Extract the [x, y] coordinate from the center of the cell holding the provided text.  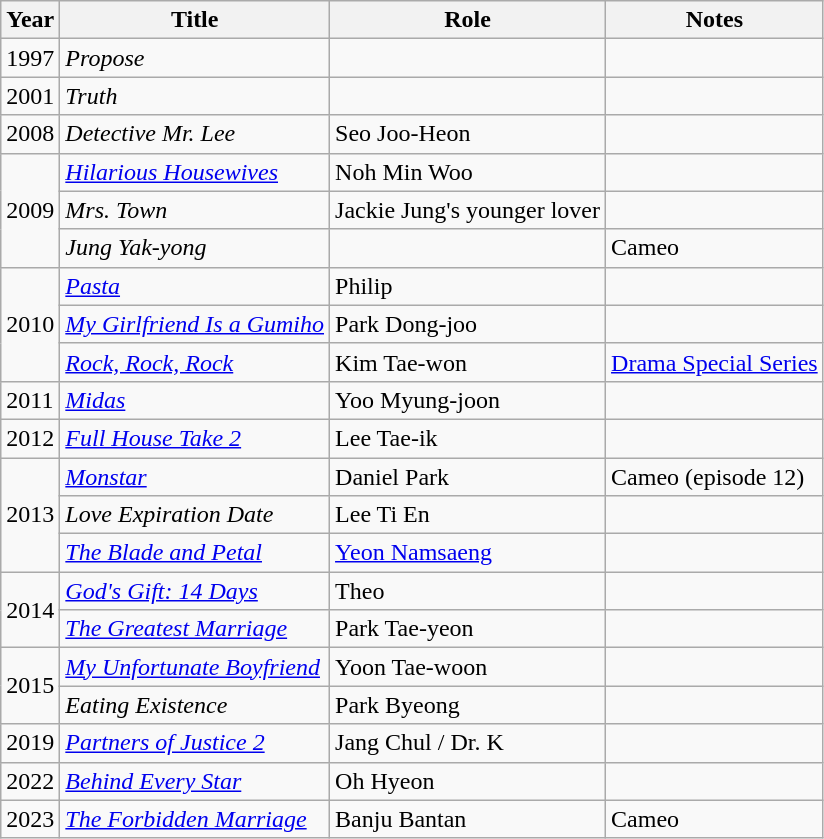
My Girlfriend Is a Gumiho [195, 324]
Banju Bantan [468, 819]
Behind Every Star [195, 781]
Oh Hyeon [468, 781]
The Greatest Marriage [195, 629]
Cameo (episode 12) [715, 477]
Jung Yak-yong [195, 248]
Drama Special Series [715, 362]
Propose [195, 58]
Role [468, 20]
2014 [30, 610]
Theo [468, 591]
2013 [30, 515]
Midas [195, 400]
2008 [30, 134]
Monstar [195, 477]
2015 [30, 686]
The Blade and Petal [195, 553]
Park Dong-joo [468, 324]
2011 [30, 400]
Hilarious Housewives [195, 172]
2023 [30, 819]
Lee Ti En [468, 515]
2009 [30, 210]
Yoo Myung-joon [468, 400]
My Unfortunate Boyfriend [195, 667]
Notes [715, 20]
Philip [468, 286]
2001 [30, 96]
Park Byeong [468, 705]
The Forbidden Marriage [195, 819]
Noh Min Woo [468, 172]
Jackie Jung's younger lover [468, 210]
Detective Mr. Lee [195, 134]
Kim Tae-won [468, 362]
Year [30, 20]
Eating Existence [195, 705]
Yoon Tae-woon [468, 667]
Title [195, 20]
Rock, Rock, Rock [195, 362]
Yeon Namsaeng [468, 553]
God's Gift: 14 Days [195, 591]
Partners of Justice 2 [195, 743]
2022 [30, 781]
1997 [30, 58]
Jang Chul / Dr. K [468, 743]
2019 [30, 743]
Pasta [195, 286]
Seo Joo-Heon [468, 134]
Full House Take 2 [195, 438]
2010 [30, 324]
Mrs. Town [195, 210]
Truth [195, 96]
Love Expiration Date [195, 515]
2012 [30, 438]
Lee Tae-ik [468, 438]
Park Tae-yeon [468, 629]
Daniel Park [468, 477]
